From the cell containing the given text, extract its center point as [x, y] coordinate. 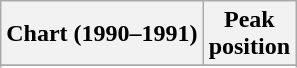
Chart (1990–1991) [102, 34]
Peak position [249, 34]
